Return [X, Y] of the center of cell containing provided text 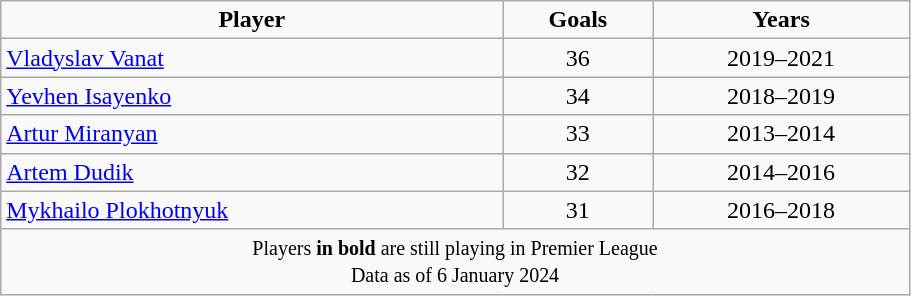
Artem Dudik [252, 172]
Mykhailo Plokhotnyuk [252, 210]
Years [781, 20]
32 [578, 172]
2013–2014 [781, 134]
Player [252, 20]
33 [578, 134]
2019–2021 [781, 58]
31 [578, 210]
2016–2018 [781, 210]
Players in bold are still playing in Premier LeagueData as of 6 January 2024 [456, 262]
Yevhen Isayenko [252, 96]
36 [578, 58]
2018–2019 [781, 96]
34 [578, 96]
2014–2016 [781, 172]
Goals [578, 20]
Vladyslav Vanat [252, 58]
Artur Miranyan [252, 134]
